Find where the given text appears and provide that cell's center as [x, y] coordinate. 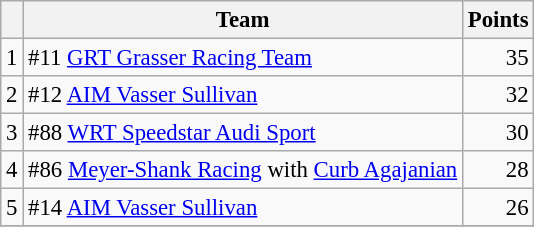
28 [498, 170]
1 [12, 58]
32 [498, 95]
#86 Meyer-Shank Racing with Curb Agajanian [243, 170]
Points [498, 20]
5 [12, 208]
#14 AIM Vasser Sullivan [243, 208]
#12 AIM Vasser Sullivan [243, 95]
35 [498, 58]
2 [12, 95]
26 [498, 208]
#11 GRT Grasser Racing Team [243, 58]
#88 WRT Speedstar Audi Sport [243, 133]
3 [12, 133]
4 [12, 170]
Team [243, 20]
30 [498, 133]
